Return the (x, y) coordinate for the center point of the cell that contains the specified text.  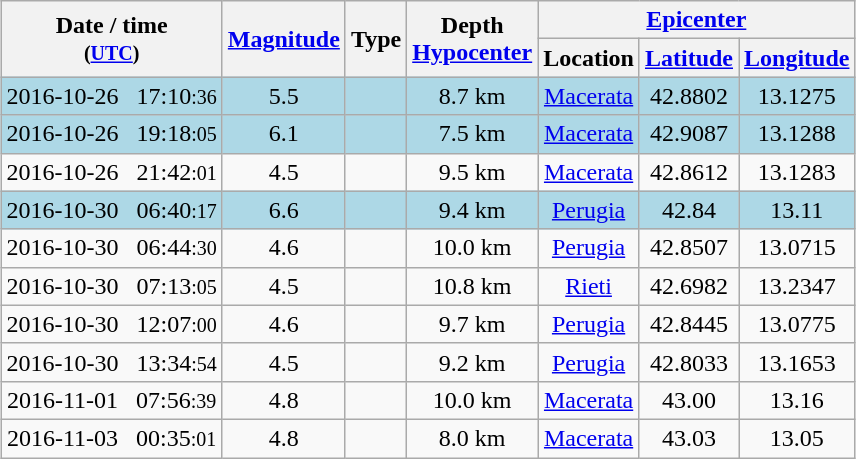
Location (589, 58)
2016-10-26 21:42:01 (112, 172)
2016-11-01 07:56:39 (112, 400)
2016-10-26 17:10:36 (112, 96)
9.7 km (472, 324)
42.8033 (688, 362)
Depth Hypocenter (472, 39)
13.0775 (797, 324)
13.0715 (797, 248)
Magnitude (284, 39)
2016-10-26 19:18:05 (112, 134)
2016-10-30 12:07:00 (112, 324)
Type (376, 39)
13.1283 (797, 172)
7.5 km (472, 134)
2016-10-30 06:44:30 (112, 248)
6.1 (284, 134)
Rieti (589, 286)
42.8612 (688, 172)
2016-10-30 07:13:05 (112, 286)
13.2347 (797, 286)
42.8507 (688, 248)
8.0 km (472, 438)
Epicenter (696, 20)
Date / time(UTC) (112, 39)
2016-10-30 13:34:54 (112, 362)
42.8445 (688, 324)
13.1653 (797, 362)
13.05 (797, 438)
5.5 (284, 96)
42.8802 (688, 96)
Latitude (688, 58)
2016-10-30 06:40:17 (112, 210)
9.2 km (472, 362)
10.8 km (472, 286)
43.03 (688, 438)
Longitude (797, 58)
42.84 (688, 210)
13.1275 (797, 96)
42.6982 (688, 286)
6.6 (284, 210)
2016-11-03 00:35:01 (112, 438)
42.9087 (688, 134)
13.1288 (797, 134)
43.00 (688, 400)
9.5 km (472, 172)
13.16 (797, 400)
13.11 (797, 210)
9.4 km (472, 210)
8.7 km (472, 96)
